Identify which cell holds the provided text, then report its [X, Y] central coordinate. 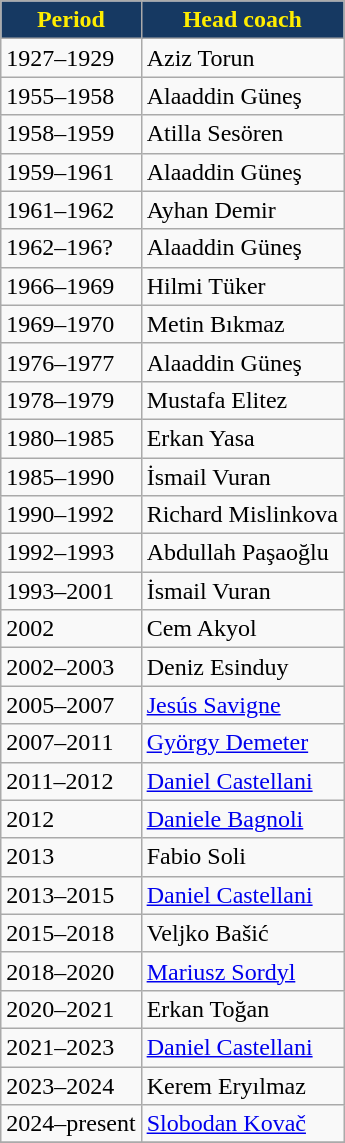
2018–2020 [71, 971]
Daniele Bagnoli [242, 819]
Atilla Sesören [242, 134]
Fabio Soli [242, 857]
2023–2024 [71, 1085]
1985–1990 [71, 477]
2015–2018 [71, 933]
2013–2015 [71, 895]
1993–2001 [71, 591]
1961–1962 [71, 210]
Veljko Bašić [242, 933]
1966–1969 [71, 286]
Kerem Eryılmaz [242, 1085]
Period [71, 20]
Cem Akyol [242, 629]
Mariusz Sordyl [242, 971]
Slobodan Kovač [242, 1124]
2013 [71, 857]
2021–2023 [71, 1047]
Hilmi Tüker [242, 286]
Mustafa Elitez [242, 400]
2007–2011 [71, 743]
1980–1985 [71, 438]
1978–1979 [71, 400]
2002 [71, 629]
2012 [71, 819]
Head coach [242, 20]
Erkan Yasa [242, 438]
1962–196? [71, 248]
2005–2007 [71, 705]
Aziz Torun [242, 58]
1959–1961 [71, 172]
2020–2021 [71, 1009]
Ayhan Demir [242, 210]
Abdullah Paşaoğlu [242, 553]
Richard Mislinkova [242, 515]
Metin Bıkmaz [242, 324]
2002–2003 [71, 667]
1976–1977 [71, 362]
1990–1992 [71, 515]
Deniz Esinduy [242, 667]
2024–present [71, 1124]
Jesús Savigne [242, 705]
2011–2012 [71, 781]
1927–1929 [71, 58]
György Demeter [242, 743]
1969–1970 [71, 324]
1958–1959 [71, 134]
1992–1993 [71, 553]
Erkan Toğan [242, 1009]
1955–1958 [71, 96]
